Detect which cell encompasses the target text, then output its [X, Y] center coordinate. 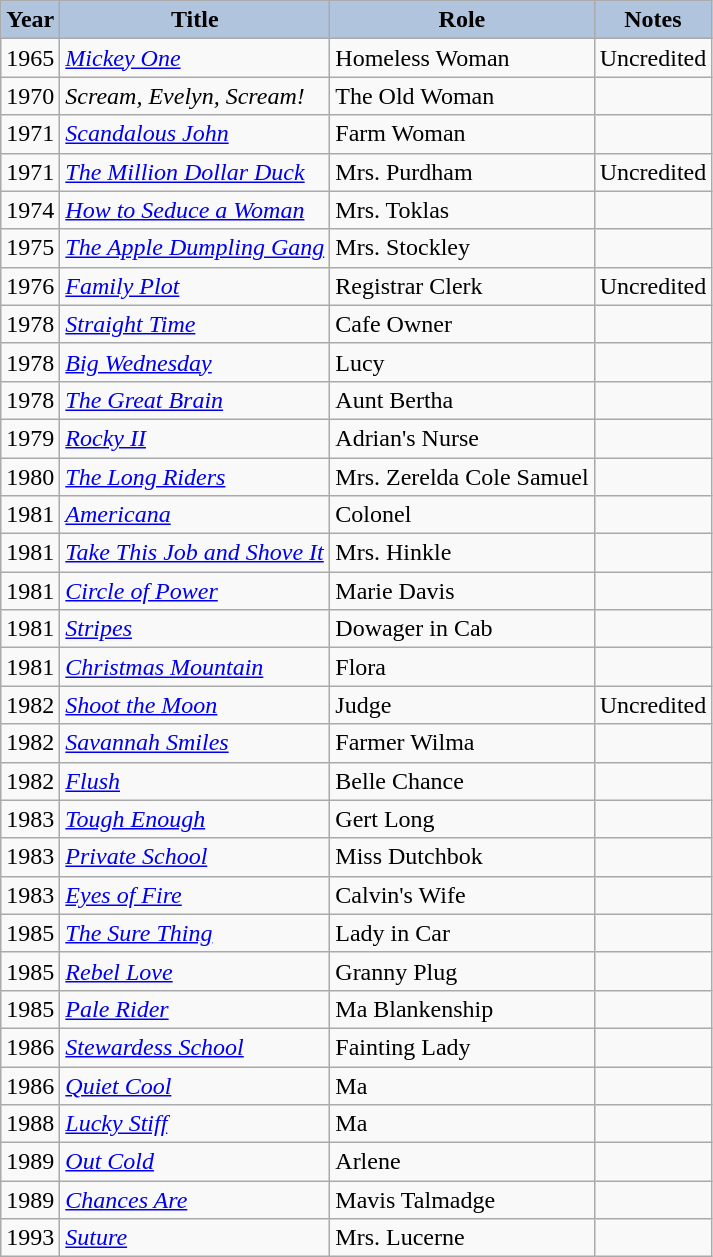
Registrar Clerk [462, 286]
Mavis Talmadge [462, 1200]
Circle of Power [195, 591]
The Old Woman [462, 96]
Stewardess School [195, 1047]
Mrs. Stockley [462, 248]
Title [195, 20]
Lucky Stiff [195, 1124]
Americana [195, 515]
Tough Enough [195, 819]
The Apple Dumpling Gang [195, 248]
Granny Plug [462, 971]
Notes [653, 20]
Rocky II [195, 438]
Mrs. Toklas [462, 210]
Suture [195, 1238]
The Great Brain [195, 400]
Savannah Smiles [195, 743]
Dowager in Cab [462, 629]
1965 [30, 58]
Fainting Lady [462, 1047]
The Million Dollar Duck [195, 172]
Big Wednesday [195, 362]
Aunt Bertha [462, 400]
Out Cold [195, 1162]
1980 [30, 477]
Calvin's Wife [462, 895]
Chances Are [195, 1200]
Pale Rider [195, 1009]
1979 [30, 438]
The Long Riders [195, 477]
Homeless Woman [462, 58]
Judge [462, 705]
Shoot the Moon [195, 705]
Lucy [462, 362]
Mrs. Purdham [462, 172]
Mrs. Hinkle [462, 553]
Marie Davis [462, 591]
Family Plot [195, 286]
Farm Woman [462, 134]
Take This Job and Shove It [195, 553]
Gert Long [462, 819]
Private School [195, 857]
Year [30, 20]
Role [462, 20]
Belle Chance [462, 781]
Lady in Car [462, 933]
Rebel Love [195, 971]
Christmas Mountain [195, 667]
Colonel [462, 515]
Ma Blankenship [462, 1009]
1993 [30, 1238]
Arlene [462, 1162]
1970 [30, 96]
1976 [30, 286]
Mickey One [195, 58]
How to Seduce a Woman [195, 210]
Adrian's Nurse [462, 438]
1975 [30, 248]
Flora [462, 667]
Flush [195, 781]
Cafe Owner [462, 324]
Miss Dutchbok [462, 857]
Eyes of Fire [195, 895]
The Sure Thing [195, 933]
Scandalous John [195, 134]
Farmer Wilma [462, 743]
Stripes [195, 629]
Straight Time [195, 324]
Quiet Cool [195, 1085]
Scream, Evelyn, Scream! [195, 96]
1974 [30, 210]
1988 [30, 1124]
Mrs. Lucerne [462, 1238]
Mrs. Zerelda Cole Samuel [462, 477]
